Identify which cell holds the provided text, then report its (x, y) central coordinate. 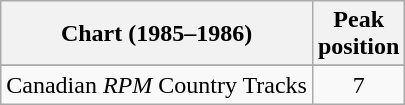
7 (358, 85)
Canadian RPM Country Tracks (157, 85)
Chart (1985–1986) (157, 34)
Peakposition (358, 34)
